Detect which cell encompasses the target text, then output its [X, Y] center coordinate. 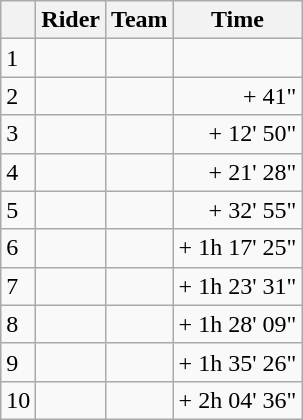
Rider [71, 20]
9 [18, 362]
4 [18, 172]
+ 1h 17' 25" [238, 248]
2 [18, 96]
+ 32' 55" [238, 210]
5 [18, 210]
+ 21' 28" [238, 172]
+ 1h 23' 31" [238, 286]
Team [140, 20]
+ 41" [238, 96]
7 [18, 286]
+ 12' 50" [238, 134]
10 [18, 400]
+ 1h 35' 26" [238, 362]
1 [18, 58]
3 [18, 134]
+ 1h 28' 09" [238, 324]
+ 2h 04' 36" [238, 400]
8 [18, 324]
Time [238, 20]
6 [18, 248]
